Scan for the cell matching the given text and deliver its (x, y) coordinate at center. 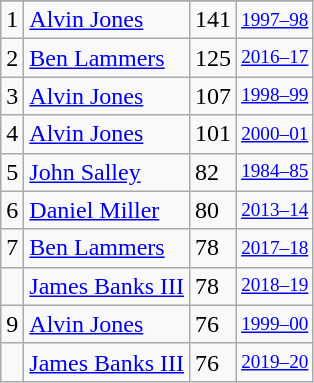
4 (12, 134)
1999–00 (275, 324)
107 (214, 96)
1997–98 (275, 20)
1998–99 (275, 96)
John Salley (107, 172)
5 (12, 172)
9 (12, 324)
1 (12, 20)
2000–01 (275, 134)
82 (214, 172)
6 (12, 210)
101 (214, 134)
7 (12, 248)
2013–14 (275, 210)
3 (12, 96)
2018–19 (275, 286)
80 (214, 210)
1984–85 (275, 172)
Daniel Miller (107, 210)
141 (214, 20)
125 (214, 58)
2017–18 (275, 248)
2016–17 (275, 58)
2 (12, 58)
2019–20 (275, 362)
